Determine the (x, y) coordinate at the center of the cell enclosing the given text.  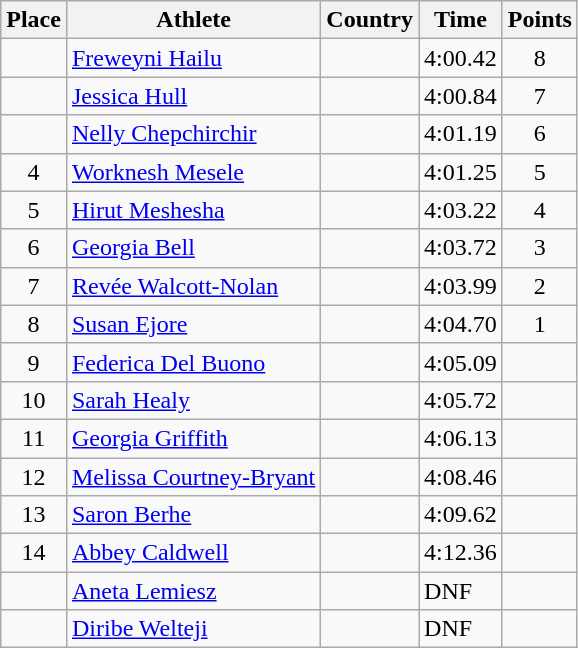
4:08.46 (461, 477)
Revée Walcott-Nolan (193, 286)
Place (34, 20)
13 (34, 515)
Nelly Chepchirchir (193, 134)
12 (34, 477)
9 (34, 362)
4:09.62 (461, 515)
Federica Del Buono (193, 362)
Susan Ejore (193, 324)
Worknesh Mesele (193, 172)
4:03.99 (461, 286)
1 (540, 324)
Athlete (193, 20)
14 (34, 553)
Georgia Griffith (193, 438)
10 (34, 400)
4:01.25 (461, 172)
4:00.42 (461, 58)
4:03.72 (461, 248)
4:05.72 (461, 400)
Melissa Courtney-Bryant (193, 477)
Sarah Healy (193, 400)
Freweyni Hailu (193, 58)
Diribe Welteji (193, 629)
Hirut Meshesha (193, 210)
4:03.22 (461, 210)
Points (540, 20)
Jessica Hull (193, 96)
4:06.13 (461, 438)
4:00.84 (461, 96)
Country (370, 20)
3 (540, 248)
Aneta Lemiesz (193, 591)
4:01.19 (461, 134)
Time (461, 20)
Abbey Caldwell (193, 553)
11 (34, 438)
2 (540, 286)
4:12.36 (461, 553)
4:04.70 (461, 324)
Georgia Bell (193, 248)
Saron Berhe (193, 515)
4:05.09 (461, 362)
